From the cell containing the given text, extract its center point as (x, y) coordinate. 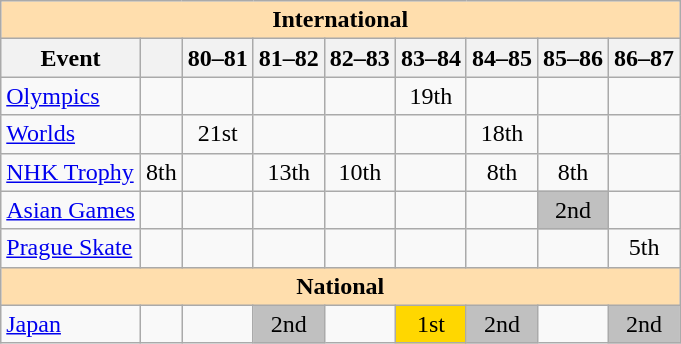
National (340, 286)
18th (502, 134)
10th (360, 172)
84–85 (502, 58)
Asian Games (71, 210)
85–86 (574, 58)
NHK Trophy (71, 172)
Olympics (71, 96)
1st (430, 324)
86–87 (644, 58)
Worlds (71, 134)
Prague Skate (71, 248)
Event (71, 58)
19th (430, 96)
82–83 (360, 58)
International (340, 20)
Japan (71, 324)
81–82 (288, 58)
80–81 (218, 58)
21st (218, 134)
5th (644, 248)
13th (288, 172)
83–84 (430, 58)
